Output the (x, y) coordinate of the center of the cell containing the given text.  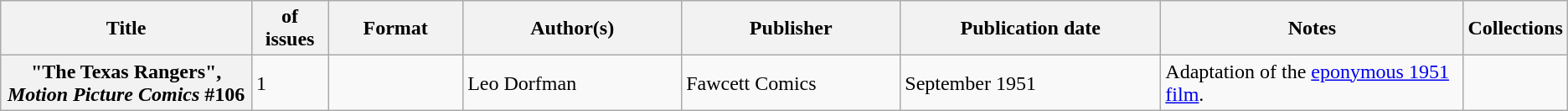
Fawcett Comics (791, 82)
Author(s) (573, 29)
Leo Dorfman (573, 82)
Publication date (1030, 29)
Adaptation of the eponymous 1951 film. (1312, 82)
Title (126, 29)
Format (395, 29)
"The Texas Rangers", Motion Picture Comics #106 (126, 82)
of issues (290, 29)
Collections (1515, 29)
September 1951 (1030, 82)
Notes (1312, 29)
1 (290, 82)
Publisher (791, 29)
